Return the [x, y] coordinate for the center point of the cell that contains the specified text.  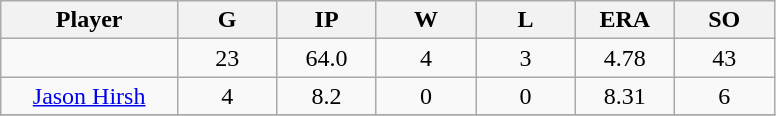
ERA [624, 20]
8.2 [326, 96]
43 [724, 58]
SO [724, 20]
IP [326, 20]
4.78 [624, 58]
W [426, 20]
G [226, 20]
3 [526, 58]
23 [226, 58]
Jason Hirsh [90, 96]
L [526, 20]
8.31 [624, 96]
64.0 [326, 58]
6 [724, 96]
Player [90, 20]
